For the text-containing cell, return its midpoint in (x, y) coordinate format. 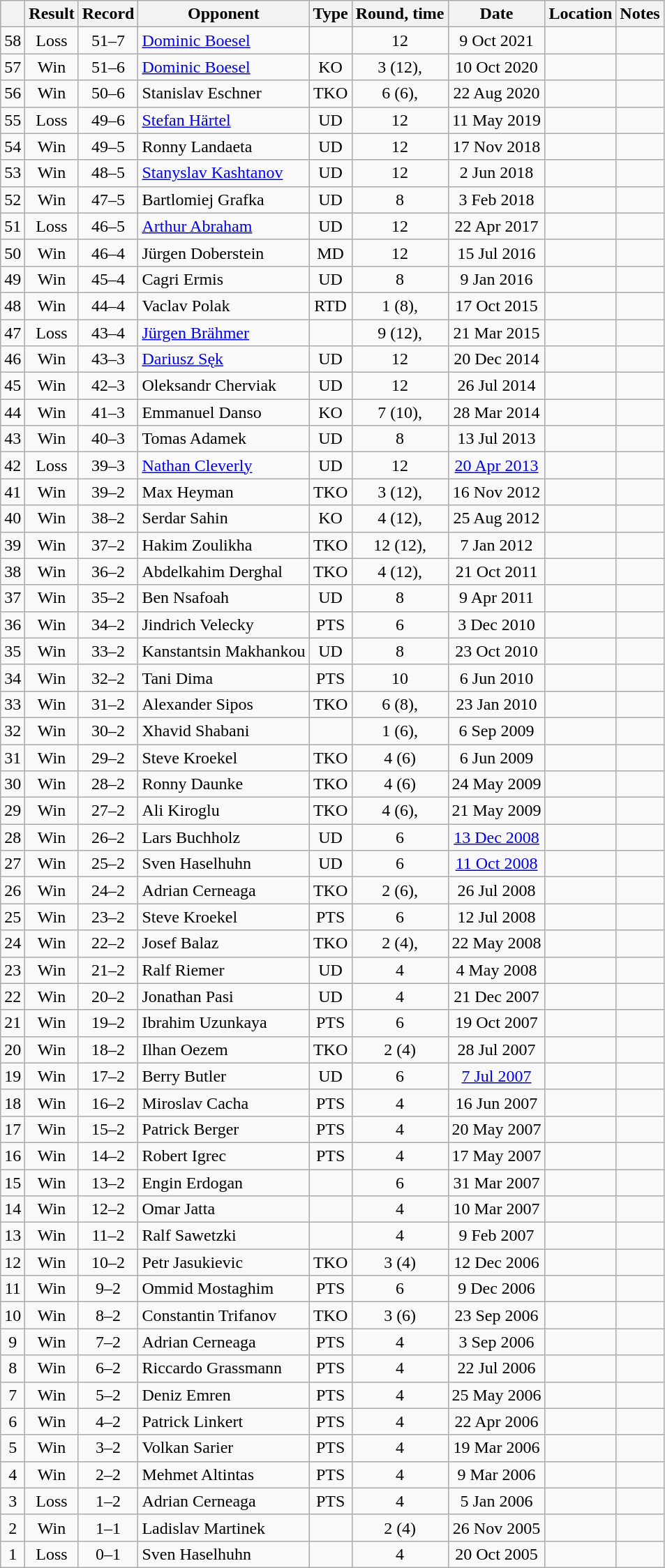
Engin Erdogan (223, 1183)
33–2 (108, 651)
21 Mar 2015 (497, 333)
7 (10), (400, 412)
9 Dec 2006 (497, 1289)
13 Jul 2013 (497, 439)
9 (13, 1342)
1 (6), (400, 731)
26 Jul 2014 (497, 386)
10 Oct 2020 (497, 67)
1 (13, 1554)
Dariusz Sęk (223, 359)
16 Jun 2007 (497, 1103)
31 (13, 757)
37–2 (108, 545)
23 Oct 2010 (497, 651)
Ronny Landaeta (223, 147)
0–1 (108, 1554)
19 Oct 2007 (497, 1023)
13 Dec 2008 (497, 837)
36–2 (108, 572)
21 Oct 2011 (497, 572)
45 (13, 386)
27–2 (108, 811)
9 Jan 2016 (497, 279)
48 (13, 306)
10–2 (108, 1262)
43 (13, 439)
Patrick Linkert (223, 1421)
49 (13, 279)
Ommid Mostaghim (223, 1289)
Mehmet Altintas (223, 1474)
1 (8), (400, 306)
42–3 (108, 386)
13 (13, 1236)
3 (13, 1501)
9 (12), (400, 333)
33 (13, 704)
41 (13, 492)
Stefan Härtel (223, 120)
Bartlomiej Grafka (223, 200)
9 Oct 2021 (497, 40)
46–5 (108, 226)
Robert Igrec (223, 1156)
51–7 (108, 40)
12 Dec 2006 (497, 1262)
24 (13, 943)
Omar Jatta (223, 1209)
57 (13, 67)
26–2 (108, 837)
43–3 (108, 359)
13–2 (108, 1183)
25 May 2006 (497, 1395)
56 (13, 94)
4 (6), (400, 811)
Ladislav Martinek (223, 1528)
25 Aug 2012 (497, 518)
22 May 2008 (497, 943)
28 Jul 2007 (497, 1050)
3 (6) (400, 1315)
32 (13, 731)
9–2 (108, 1289)
Ralf Riemer (223, 970)
Kanstantsin Makhankou (223, 651)
31–2 (108, 704)
17 Nov 2018 (497, 147)
45–4 (108, 279)
39–3 (108, 465)
35 (13, 651)
23 Sep 2006 (497, 1315)
7 Jul 2007 (497, 1076)
35–2 (108, 598)
2 (13, 1528)
5–2 (108, 1395)
2 Jun 2018 (497, 173)
31 Mar 2007 (497, 1183)
5 (13, 1448)
2–2 (108, 1474)
6 (8), (400, 704)
12–2 (108, 1209)
20 May 2007 (497, 1129)
28–2 (108, 784)
22 Apr 2006 (497, 1421)
Patrick Berger (223, 1129)
24 May 2009 (497, 784)
6 Jun 2010 (497, 678)
23–2 (108, 917)
51–6 (108, 67)
Hakim Zoulikha (223, 545)
16–2 (108, 1103)
6–2 (108, 1368)
41–3 (108, 412)
29–2 (108, 757)
3 Dec 2010 (497, 625)
16 (13, 1156)
49–6 (108, 120)
20 Apr 2013 (497, 465)
9 Feb 2007 (497, 1236)
MD (331, 253)
14–2 (108, 1156)
28 Mar 2014 (497, 412)
47–5 (108, 200)
Petr Jasukievic (223, 1262)
18 (13, 1103)
16 Nov 2012 (497, 492)
46–4 (108, 253)
9 Apr 2011 (497, 598)
20–2 (108, 996)
3 Sep 2006 (497, 1342)
40–3 (108, 439)
14 (13, 1209)
3–2 (108, 1448)
Stanyslav Kashtanov (223, 173)
20 Dec 2014 (497, 359)
Volkan Sarier (223, 1448)
58 (13, 40)
38–2 (108, 518)
Jonathan Pasi (223, 996)
46 (13, 359)
1–2 (108, 1501)
7–2 (108, 1342)
49–5 (108, 147)
21 Dec 2007 (497, 996)
Location (581, 14)
Berry Butler (223, 1076)
Ralf Sawetzki (223, 1236)
21 May 2009 (497, 811)
26 Jul 2008 (497, 890)
Result (52, 14)
Josef Balaz (223, 943)
51 (13, 226)
12 Jul 2008 (497, 917)
Emmanuel Danso (223, 412)
37 (13, 598)
Ali Kiroglu (223, 811)
47 (13, 333)
30 (13, 784)
48–5 (108, 173)
25 (13, 917)
50–6 (108, 94)
4 May 2008 (497, 970)
29 (13, 811)
55 (13, 120)
22 Apr 2017 (497, 226)
RTD (331, 306)
10 Mar 2007 (497, 1209)
Record (108, 14)
Deniz Emren (223, 1395)
15 Jul 2016 (497, 253)
22 (13, 996)
36 (13, 625)
Xhavid Shabani (223, 731)
43–4 (108, 333)
Tomas Adamek (223, 439)
21 (13, 1023)
1–1 (108, 1528)
Riccardo Grassmann (223, 1368)
Ben Nsafoah (223, 598)
11 Oct 2008 (497, 864)
21–2 (108, 970)
Stanislav Eschner (223, 94)
44 (13, 412)
Oleksandr Cherviak (223, 386)
8–2 (108, 1315)
Serdar Sahin (223, 518)
34 (13, 678)
20 (13, 1050)
Jindrich Velecky (223, 625)
32–2 (108, 678)
17–2 (108, 1076)
40 (13, 518)
23 (13, 970)
2 (6), (400, 890)
Constantin Trifanov (223, 1315)
3 Feb 2018 (497, 200)
7 Jan 2012 (497, 545)
15–2 (108, 1129)
15 (13, 1183)
6 (6), (400, 94)
12 (12), (400, 545)
18–2 (108, 1050)
30–2 (108, 731)
24–2 (108, 890)
22 Aug 2020 (497, 94)
34–2 (108, 625)
9 Mar 2006 (497, 1474)
27 (13, 864)
4–2 (108, 1421)
39–2 (108, 492)
Notes (640, 14)
19 (13, 1076)
2 (4), (400, 943)
54 (13, 147)
Lars Buchholz (223, 837)
Arthur Abraham (223, 226)
11–2 (108, 1236)
6 Sep 2009 (497, 731)
26 Nov 2005 (497, 1528)
11 May 2019 (497, 120)
Max Heyman (223, 492)
17 May 2007 (497, 1156)
17 (13, 1129)
Alexander Sipos (223, 704)
Ronny Daunke (223, 784)
Abdelkahim Derghal (223, 572)
52 (13, 200)
Nathan Cleverly (223, 465)
Type (331, 14)
42 (13, 465)
50 (13, 253)
Jürgen Doberstein (223, 253)
11 (13, 1289)
Ilhan Oezem (223, 1050)
53 (13, 173)
Date (497, 14)
6 Jun 2009 (497, 757)
19 Mar 2006 (497, 1448)
25–2 (108, 864)
3 (4) (400, 1262)
Vaclav Polak (223, 306)
Round, time (400, 14)
19–2 (108, 1023)
Cagri Ermis (223, 279)
39 (13, 545)
22 Jul 2006 (497, 1368)
44–4 (108, 306)
28 (13, 837)
Miroslav Cacha (223, 1103)
23 Jan 2010 (497, 704)
17 Oct 2015 (497, 306)
Opponent (223, 14)
Jürgen Brähmer (223, 333)
Ibrahim Uzunkaya (223, 1023)
7 (13, 1395)
Tani Dima (223, 678)
26 (13, 890)
38 (13, 572)
20 Oct 2005 (497, 1554)
22–2 (108, 943)
5 Jan 2006 (497, 1501)
